Capture the cell that displays the provided text and extract its (x, y) central coordinate. 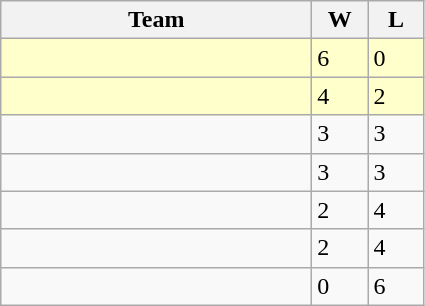
Team (156, 20)
L (396, 20)
W (340, 20)
